Provide the (x, y) coordinate of the cell's center where the given text is located.  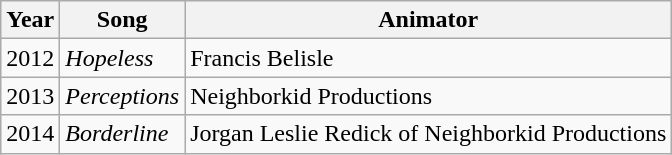
Francis Belisle (428, 58)
Year (30, 20)
Song (122, 20)
Perceptions (122, 96)
2014 (30, 134)
Jorgan Leslie Redick of Neighborkid Productions (428, 134)
Borderline (122, 134)
2012 (30, 58)
Neighborkid Productions (428, 96)
2013 (30, 96)
Animator (428, 20)
Hopeless (122, 58)
